Locate the cell with the specified text and output its (x, y) center coordinate. 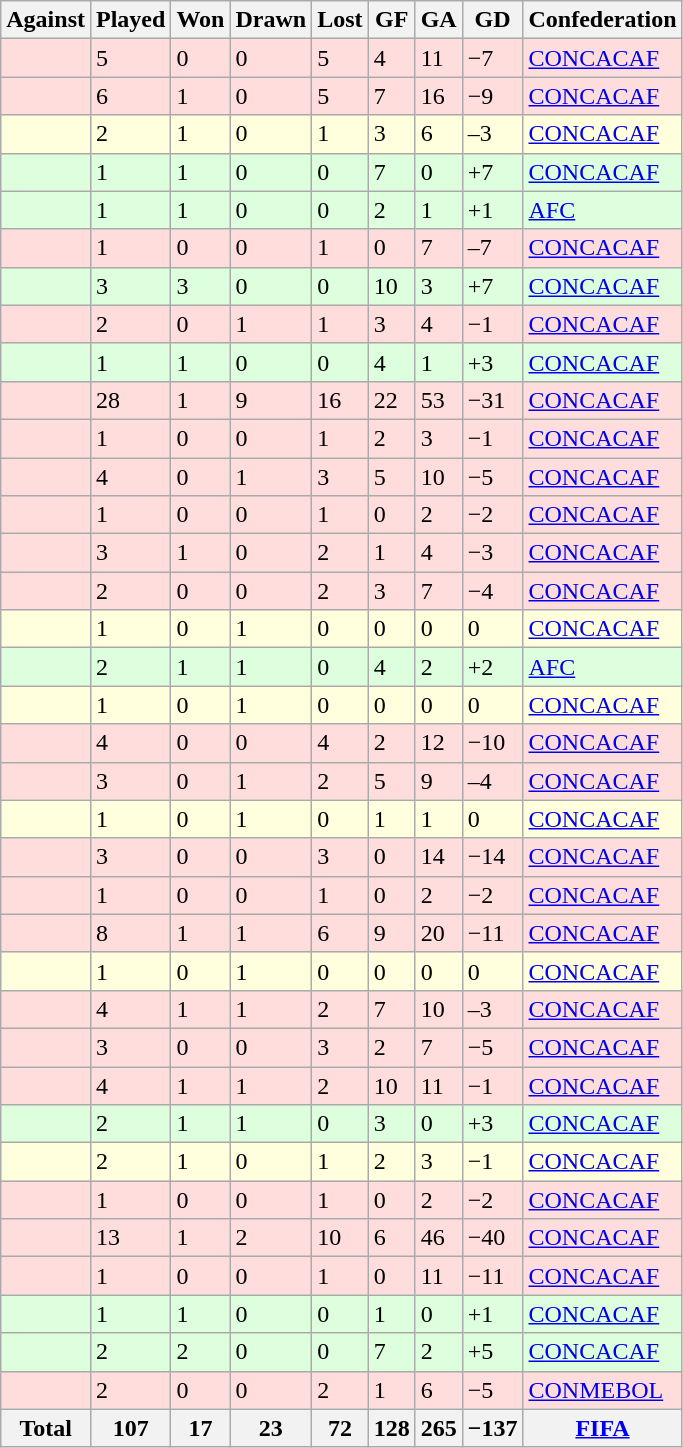
8 (130, 933)
13 (130, 1238)
17 (200, 1428)
−14 (492, 857)
+2 (492, 667)
Won (200, 20)
20 (438, 933)
265 (438, 1428)
CONMEBOL (602, 1390)
−10 (492, 743)
Confederation (602, 20)
22 (392, 400)
23 (271, 1428)
GA (438, 20)
Played (130, 20)
GD (492, 20)
46 (438, 1238)
128 (392, 1428)
+5 (492, 1352)
–4 (492, 781)
28 (130, 400)
GF (392, 20)
Drawn (271, 20)
Against (46, 20)
−7 (492, 58)
−3 (492, 553)
14 (438, 857)
–7 (492, 248)
−40 (492, 1238)
−4 (492, 591)
12 (438, 743)
107 (130, 1428)
Lost (340, 20)
−9 (492, 96)
FIFA (602, 1428)
Total (46, 1428)
−31 (492, 400)
53 (438, 400)
−137 (492, 1428)
72 (340, 1428)
